Detect which cell encompasses the target text, then output its [X, Y] center coordinate. 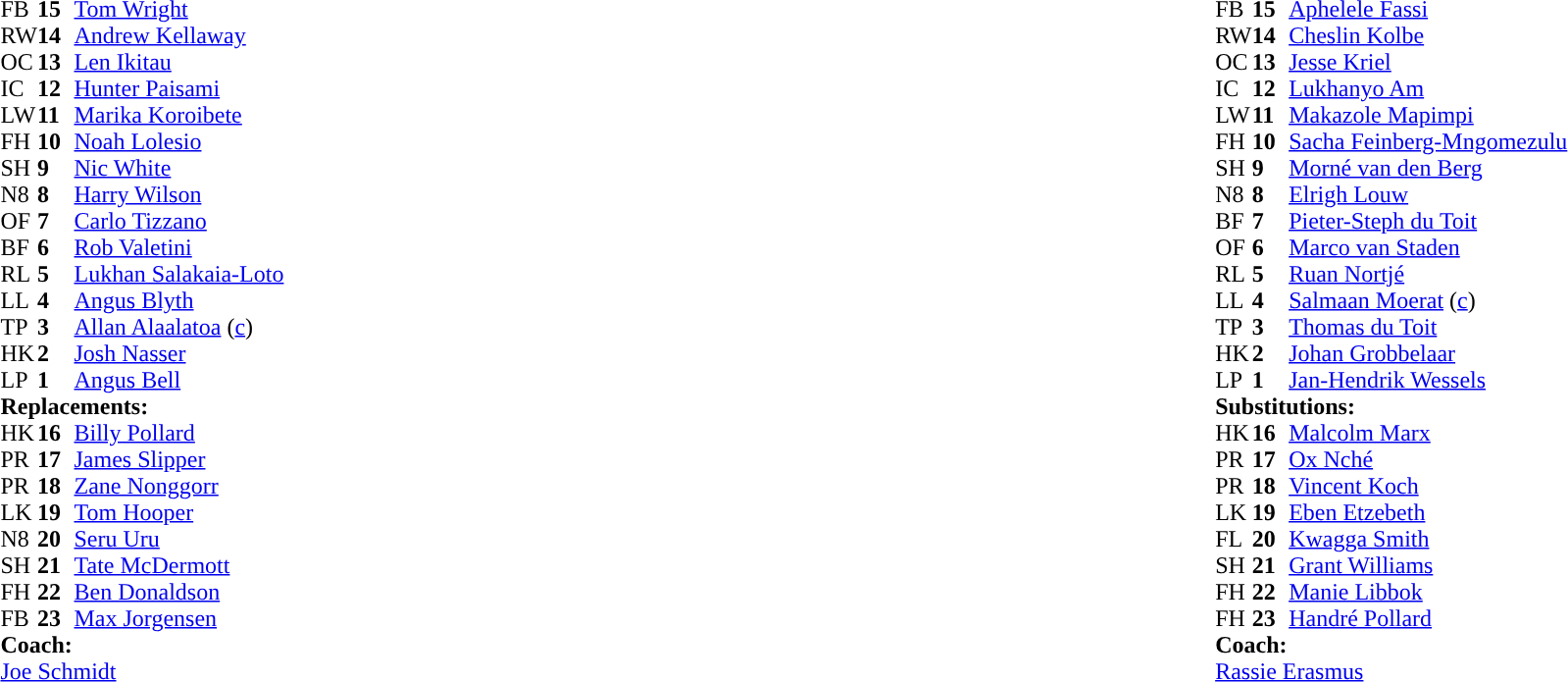
Andrew Kellaway [179, 35]
Morné van den Berg [1428, 169]
Sacha Feinberg-Mngomezulu [1428, 141]
Makazole Mapimpi [1428, 116]
Salmaan Moerat (c) [1428, 300]
Harry Wilson [179, 194]
Ben Donaldson [179, 593]
Allan Alaalatoa (c) [179, 328]
Lukhan Salakaia-Loto [179, 275]
Marco van Staden [1428, 247]
Ruan Nortjé [1428, 275]
Max Jorgensen [179, 618]
Elrigh Louw [1428, 194]
Kwagga Smith [1428, 540]
Substitutions: [1391, 406]
Jan-Hendrik Wessels [1428, 381]
Cheslin Kolbe [1428, 35]
FL [1234, 540]
Seru Uru [179, 540]
Johan Grobbelaar [1428, 353]
Pieter-Steph du Toit [1428, 222]
Zane Nonggorr [179, 487]
Angus Blyth [179, 300]
Len Ikitau [179, 63]
Noah Lolesio [179, 141]
Thomas du Toit [1428, 328]
Grant Williams [1428, 565]
Tom Hooper [179, 512]
Marika Koroibete [179, 116]
Lukhanyo Am [1428, 88]
Vincent Koch [1428, 487]
Ox Nché [1428, 459]
Nic White [179, 169]
Tate McDermott [179, 565]
Handré Pollard [1428, 618]
James Slipper [179, 459]
Replacements: [141, 406]
Hunter Paisami [179, 88]
Josh Nasser [179, 353]
Jesse Kriel [1428, 63]
Eben Etzebeth [1428, 512]
Malcolm Marx [1428, 434]
FB [19, 618]
Billy Pollard [179, 434]
Rob Valetini [179, 247]
Angus Bell [179, 381]
Carlo Tizzano [179, 222]
Manie Libbok [1428, 593]
